Search for the cell housing the specified text and yield its (x, y) center coordinate. 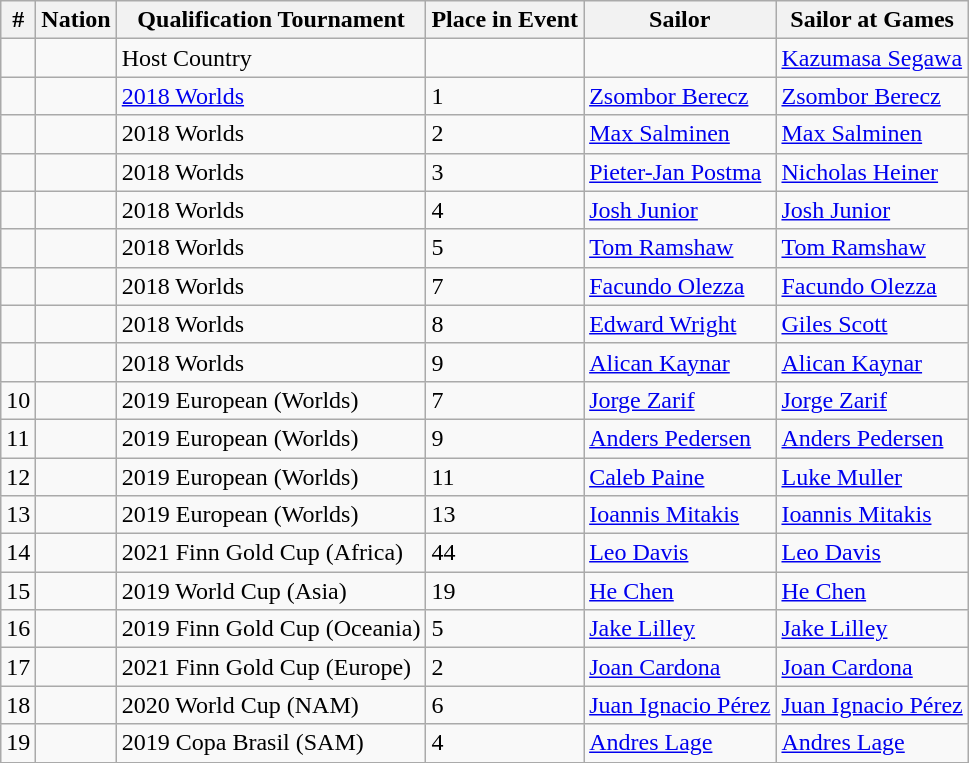
Edward Wright (680, 324)
3 (505, 172)
44 (505, 553)
16 (18, 629)
14 (18, 553)
2020 World Cup (NAM) (271, 705)
Qualification Tournament (271, 20)
12 (18, 477)
Pieter-Jan Postma (680, 172)
Nicholas Heiner (872, 172)
15 (18, 591)
1 (505, 96)
Giles Scott (872, 324)
Nation (76, 20)
# (18, 20)
Kazumasa Segawa (872, 58)
Host Country (271, 58)
Caleb Paine (680, 477)
6 (505, 705)
2019 Finn Gold Cup (Oceania) (271, 629)
Sailor (680, 20)
18 (18, 705)
2019 Copa Brasil (SAM) (271, 743)
17 (18, 667)
Luke Muller (872, 477)
2019 World Cup (Asia) (271, 591)
8 (505, 324)
10 (18, 400)
Sailor at Games (872, 20)
2021 Finn Gold Cup (Europe) (271, 667)
Place in Event (505, 20)
2021 Finn Gold Cup (Africa) (271, 553)
